Return (X, Y) of the center of cell containing provided text 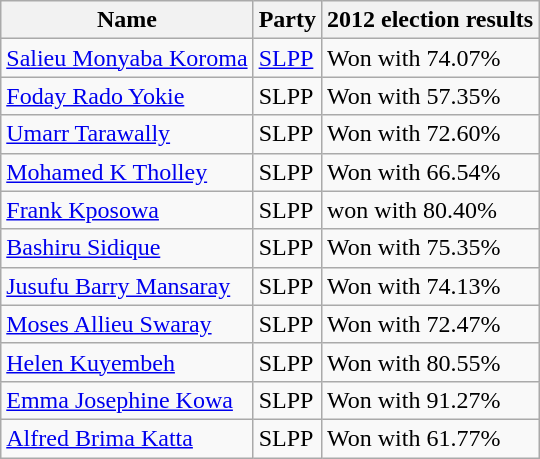
Mohamed K Tholley (127, 172)
Party (287, 20)
Won with 74.13% (430, 286)
Salieu Monyaba Koroma (127, 58)
Moses Allieu Swaray (127, 324)
Jusufu Barry Mansaray (127, 286)
Won with 66.54% (430, 172)
Won with 80.55% (430, 362)
Bashiru Sidique (127, 248)
Umarr Tarawally (127, 134)
2012 election results (430, 20)
Won with 72.60% (430, 134)
Frank Kposowa (127, 210)
Emma Josephine Kowa (127, 400)
Foday Rado Yokie (127, 96)
Won with 61.77% (430, 438)
Helen Kuyembeh (127, 362)
Name (127, 20)
Won with 74.07% (430, 58)
Won with 57.35% (430, 96)
Won with 91.27% (430, 400)
Won with 72.47% (430, 324)
Alfred Brima Katta (127, 438)
Won with 75.35% (430, 248)
won with 80.40% (430, 210)
